Scan for the cell matching the given text and deliver its [X, Y] coordinate at center. 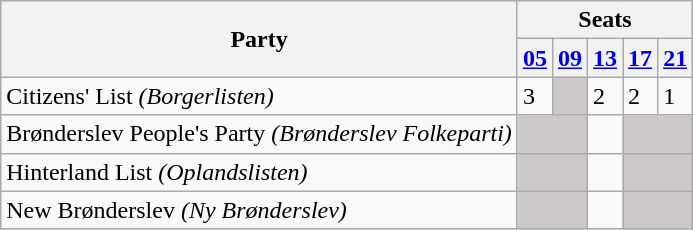
1 [676, 96]
21 [676, 58]
05 [534, 58]
13 [606, 58]
Hinterland List (Oplandslisten) [260, 172]
Seats [604, 20]
New Brønderslev (Ny Brønderslev) [260, 210]
Party [260, 39]
3 [534, 96]
Brønderslev People's Party (Brønderslev Folkeparti) [260, 134]
Citizens' List (Borgerlisten) [260, 96]
17 [640, 58]
09 [570, 58]
